Extract the (x, y) coordinate from the center of the cell holding the provided text.  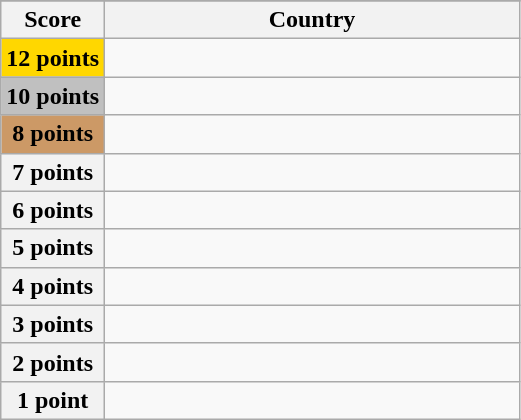
4 points (53, 286)
1 point (53, 400)
8 points (53, 134)
5 points (53, 248)
7 points (53, 172)
10 points (53, 96)
6 points (53, 210)
Score (53, 20)
Country (312, 20)
2 points (53, 362)
12 points (53, 58)
3 points (53, 324)
